Return (X, Y) of the center of cell containing provided text 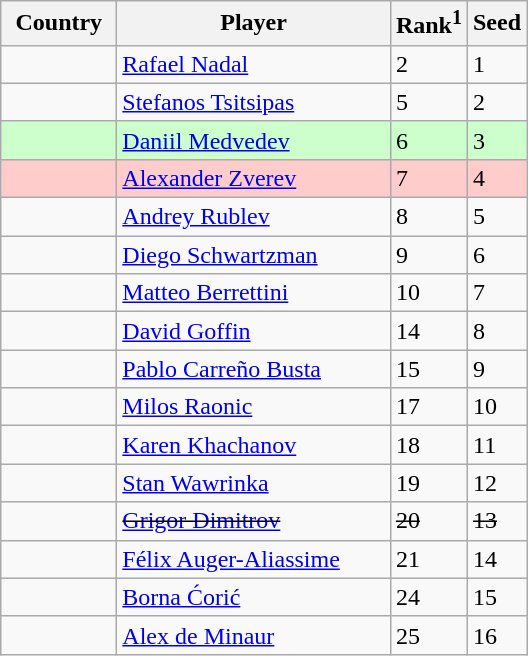
Seed (496, 24)
Alexander Zverev (254, 178)
21 (428, 559)
11 (496, 445)
25 (428, 635)
3 (496, 140)
1 (496, 64)
Stefanos Tsitsipas (254, 102)
18 (428, 445)
Andrey Rublev (254, 217)
Stan Wawrinka (254, 483)
19 (428, 483)
16 (496, 635)
Rafael Nadal (254, 64)
Milos Raonic (254, 407)
David Goffin (254, 331)
Matteo Berrettini (254, 293)
Player (254, 24)
Pablo Carreño Busta (254, 369)
Grigor Dimitrov (254, 521)
Country (59, 24)
Rank1 (428, 24)
12 (496, 483)
13 (496, 521)
Alex de Minaur (254, 635)
4 (496, 178)
Diego Schwartzman (254, 255)
17 (428, 407)
Félix Auger-Aliassime (254, 559)
Daniil Medvedev (254, 140)
Borna Ćorić (254, 597)
20 (428, 521)
Karen Khachanov (254, 445)
24 (428, 597)
